Find where the given text appears and provide that cell's center as (x, y) coordinate. 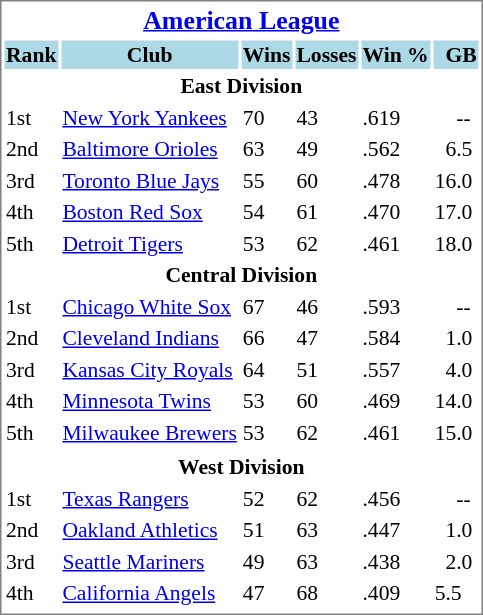
Texas Rangers (150, 498)
66 (266, 338)
46 (326, 306)
.593 (396, 306)
43 (326, 118)
.557 (396, 370)
Kansas City Royals (150, 370)
Cleveland Indians (150, 338)
Central Division (241, 275)
70 (266, 118)
55 (266, 180)
Losses (326, 54)
.470 (396, 212)
17.0 (456, 212)
4.0 (456, 370)
54 (266, 212)
.584 (396, 338)
68 (326, 593)
Detroit Tigers (150, 244)
18.0 (456, 244)
West Division (241, 467)
American League (241, 20)
California Angels (150, 593)
6.5 (456, 149)
2.0 (456, 562)
.478 (396, 180)
.409 (396, 593)
Milwaukee Brewers (150, 432)
East Division (241, 86)
64 (266, 370)
.562 (396, 149)
Club (150, 54)
Minnesota Twins (150, 401)
Chicago White Sox (150, 306)
Oakland Athletics (150, 530)
61 (326, 212)
67 (266, 306)
Win % (396, 54)
.619 (396, 118)
Toronto Blue Jays (150, 180)
16.0 (456, 180)
Wins (266, 54)
Rank (30, 54)
Baltimore Orioles (150, 149)
.469 (396, 401)
.447 (396, 530)
14.0 (456, 401)
5.5 (456, 593)
15.0 (456, 432)
New York Yankees (150, 118)
Seattle Mariners (150, 562)
GB (456, 54)
.456 (396, 498)
52 (266, 498)
.438 (396, 562)
Boston Red Sox (150, 212)
